Identify which cell holds the provided text, then report its (x, y) central coordinate. 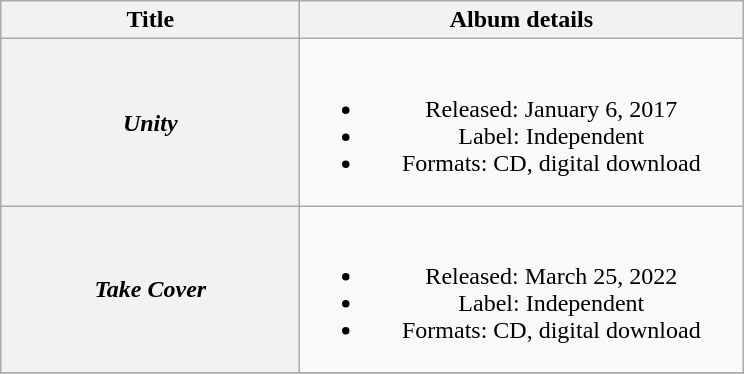
Released: January 6, 2017Label: IndependentFormats: CD, digital download (522, 122)
Album details (522, 20)
Title (150, 20)
Take Cover (150, 290)
Released: March 25, 2022Label: IndependentFormats: CD, digital download (522, 290)
Unity (150, 122)
